Detect which cell encompasses the target text, then output its (X, Y) center coordinate. 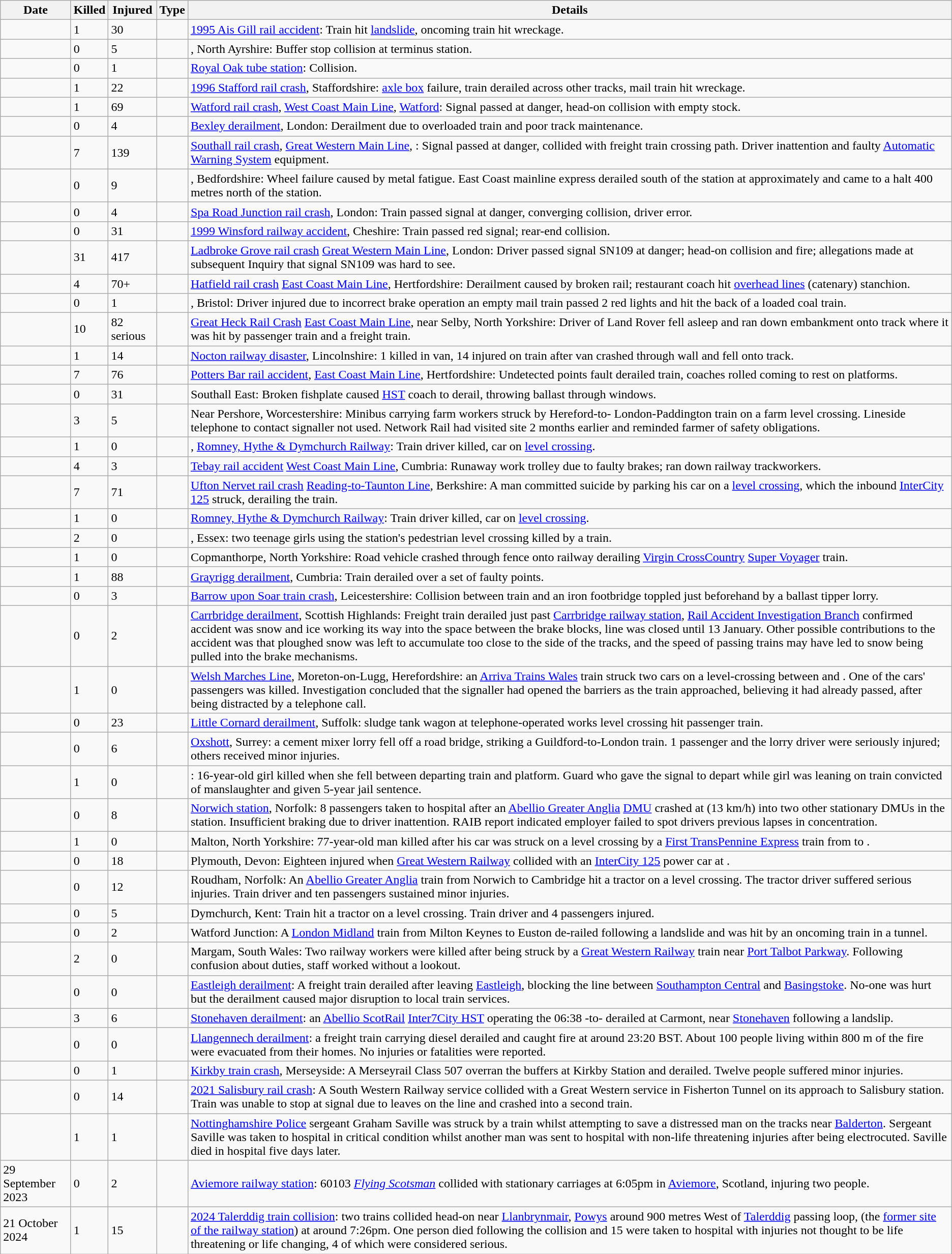
88 (132, 576)
Nocton railway disaster, Lincolnshire: 1 killed in van, 14 injured on train after van crashed through wall and fell onto track. (570, 356)
Injured (132, 10)
Type (172, 10)
, Essex: two teenage girls using the station's pedestrian level crossing killed by a train. (570, 538)
69 (132, 107)
Watford rail crash, West Coast Main Line, Watford: Signal passed at danger, head-on collision with empty stock. (570, 107)
Hatfield rail crash East Coast Main Line, Hertfordshire: Derailment caused by broken rail; restaurant coach hit overhead lines (catenary) stanchion. (570, 283)
22 (132, 88)
Copmanthorpe, North Yorkshire: Road vehicle crashed through fence onto railway derailing Virgin CrossCountry Super Voyager train. (570, 557)
Details (570, 10)
29 September 2023 (36, 1184)
, North Ayrshire: Buffer stop collision at terminus station. (570, 49)
Stonehaven derailment: an Abellio ScotRail Inter7City HST operating the 06:38 -to- derailed at Carmont, near Stonehaven following a landslip. (570, 1018)
Date (36, 10)
70+ (132, 283)
Southall East: Broken fishplate caused HST coach to derail, throwing ballast through windows. (570, 394)
Plymouth, Devon: Eighteen injured when Great Western Railway collided with an InterCity 125 power car at . (570, 861)
Barrow upon Soar train crash, Leicestershire: Collision between train and an iron footbridge toppled just beforehand by a ballast tipper lorry. (570, 596)
1999 Winsford railway accident, Cheshire: Train passed red signal; rear-end collision. (570, 231)
23 (132, 723)
Bexley derailment, London: Derailment due to overloaded train and poor track maintenance. (570, 126)
Dymchurch, Kent: Train hit a tractor on a level crossing. Train driver and 4 passengers injured. (570, 913)
, Bristol: Driver injured due to incorrect brake operation an empty mail train passed 2 red lights and hit the back of a loaded coal train. (570, 303)
71 (132, 492)
139 (132, 153)
Killed (90, 10)
417 (132, 257)
Romney, Hythe & Dymchurch Railway: Train driver killed, car on level crossing. (570, 518)
30 (132, 30)
1996 Stafford rail crash, Staffordshire: axle box failure, train derailed across other tracks, mail train hit wreckage. (570, 88)
21 October 2024 (36, 1231)
8 (132, 815)
Grayrigg derailment, Cumbria: Train derailed over a set of faulty points. (570, 576)
Potters Bar rail accident, East Coast Main Line, Hertfordshire: Undetected points fault derailed train, coaches rolled coming to rest on platforms. (570, 375)
Aviemore railway station: 60103 Flying Scotsman collided with stationary carriages at 6:05pm in Aviemore, Scotland, injuring two people. (570, 1184)
, Romney, Hythe & Dymchurch Railway: Train driver killed, car on level crossing. (570, 447)
Kirkby train crash, Merseyside: A Merseyrail Class 507 overran the buffers at Kirkby Station and derailed. Twelve people suffered minor injuries. (570, 1070)
Tebay rail accident West Coast Main Line, Cumbria: Runaway work trolley due to faulty brakes; ran down railway trackworkers. (570, 466)
10 (90, 330)
12 (132, 887)
Malton, North Yorkshire: 77-year-old man killed after his car was struck on a level crossing by a First TransPennine Express train from to . (570, 841)
Little Cornard derailment, Suffolk: sludge tank wagon at telephone-operated works level crossing hit passenger train. (570, 723)
15 (132, 1231)
76 (132, 375)
1995 Ais Gill rail accident: Train hit landslide, oncoming train hit wreckage. (570, 30)
Spa Road Junction rail crash, London: Train passed signal at danger, converging collision, driver error. (570, 212)
9 (132, 185)
Royal Oak tube station: Collision. (570, 68)
18 (132, 861)
82 serious (132, 330)
Watford Junction: A London Midland train from Milton Keynes to Euston de-railed following a landslide and was hit by an oncoming train in a tunnel. (570, 932)
